Output the (X, Y) coordinate of the center of the cell containing the given text.  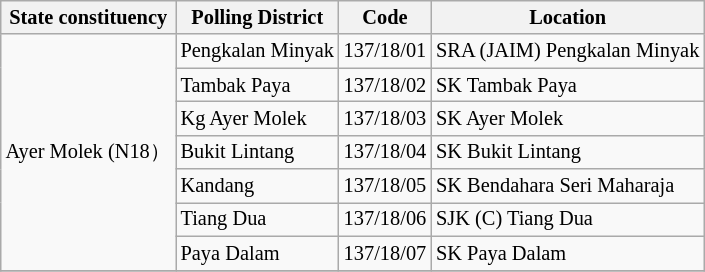
SK Bendahara Seri Maharaja (568, 186)
Kandang (258, 186)
137/18/06 (385, 219)
SK Bukit Lintang (568, 152)
137/18/01 (385, 51)
Tambak Paya (258, 85)
137/18/05 (385, 186)
Paya Dalam (258, 253)
SRA (JAIM) Pengkalan Minyak (568, 51)
SJK (C) Tiang Dua (568, 219)
Kg Ayer Molek (258, 118)
137/18/03 (385, 118)
SK Tambak Paya (568, 85)
Ayer Molek (N18） (88, 152)
SK Paya Dalam (568, 253)
Code (385, 17)
Location (568, 17)
Bukit Lintang (258, 152)
137/18/07 (385, 253)
Pengkalan Minyak (258, 51)
137/18/04 (385, 152)
137/18/02 (385, 85)
Polling District (258, 17)
State constituency (88, 17)
Tiang Dua (258, 219)
SK Ayer Molek (568, 118)
